Return the [x, y] coordinate for the center point of the cell that contains the specified text.  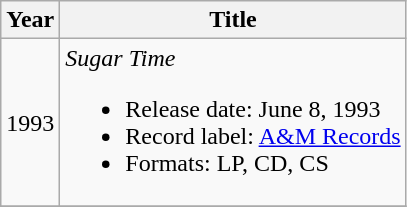
Title [233, 20]
Sugar TimeRelease date: June 8, 1993Record label: A&M RecordsFormats: LP, CD, CS [233, 122]
Year [30, 20]
1993 [30, 122]
